Provide the (x, y) coordinate of the cell's center where the given text is located.  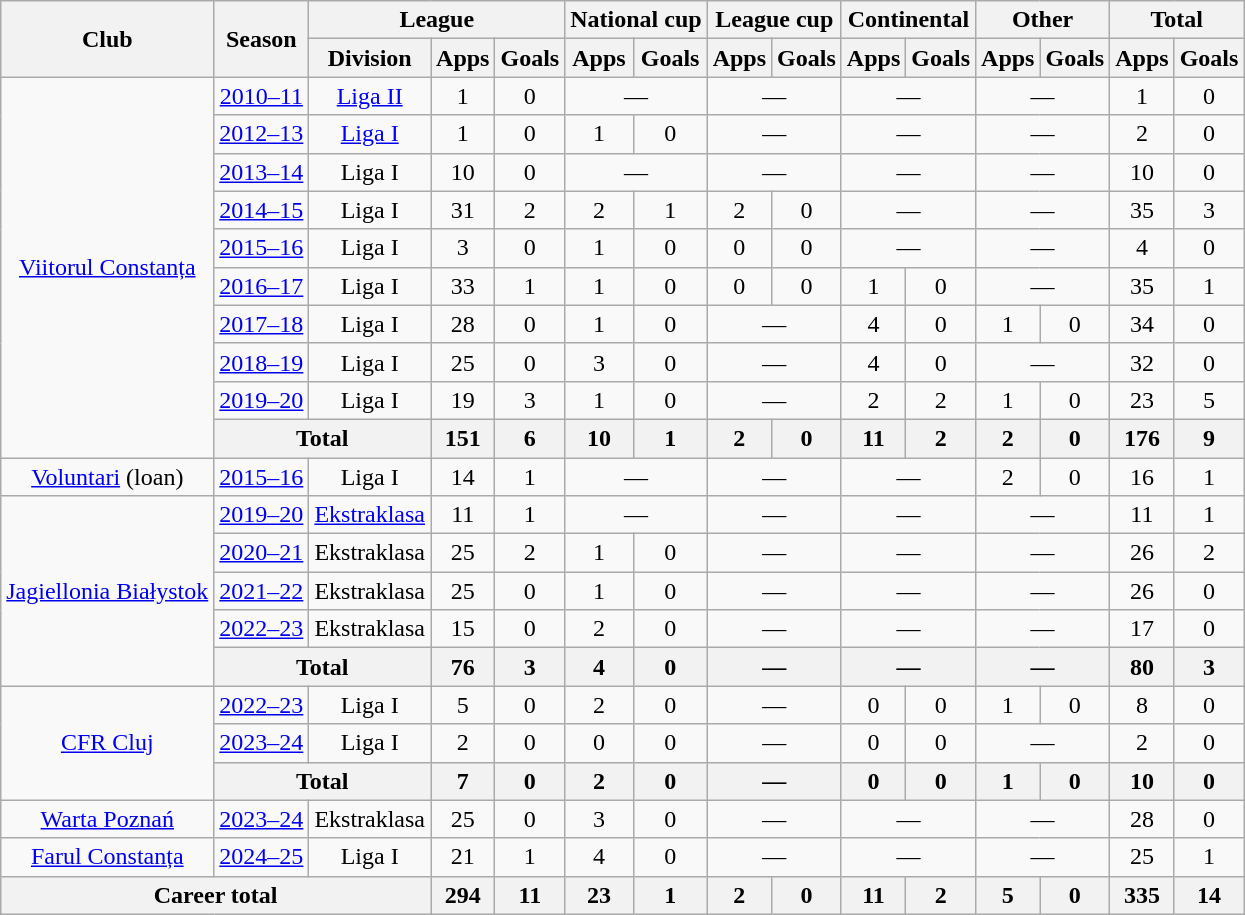
Liga II (370, 96)
9 (1209, 438)
19 (463, 400)
76 (463, 667)
8 (1142, 705)
80 (1142, 667)
Division (370, 58)
CFR Cluj (108, 743)
Viitorul Constanța (108, 268)
31 (463, 210)
National cup (636, 20)
Career total (216, 895)
Continental (908, 20)
Season (262, 39)
2014–15 (262, 210)
32 (1142, 362)
2010–11 (262, 96)
Farul Constanța (108, 857)
335 (1142, 895)
Jagiellonia Białystok (108, 591)
2018–19 (262, 362)
Club (108, 39)
151 (463, 438)
2016–17 (262, 286)
2013–14 (262, 172)
2017–18 (262, 324)
2021–22 (262, 591)
7 (463, 781)
6 (530, 438)
176 (1142, 438)
15 (463, 629)
16 (1142, 477)
21 (463, 857)
17 (1142, 629)
34 (1142, 324)
294 (463, 895)
2020–21 (262, 553)
Voluntari (loan) (108, 477)
2012–13 (262, 134)
League (437, 20)
2024–25 (262, 857)
League cup (774, 20)
Warta Poznań (108, 819)
33 (463, 286)
Other (1043, 20)
